Pinpoint the cell where the given text exists, returning its (x, y) midpoint coordinate. 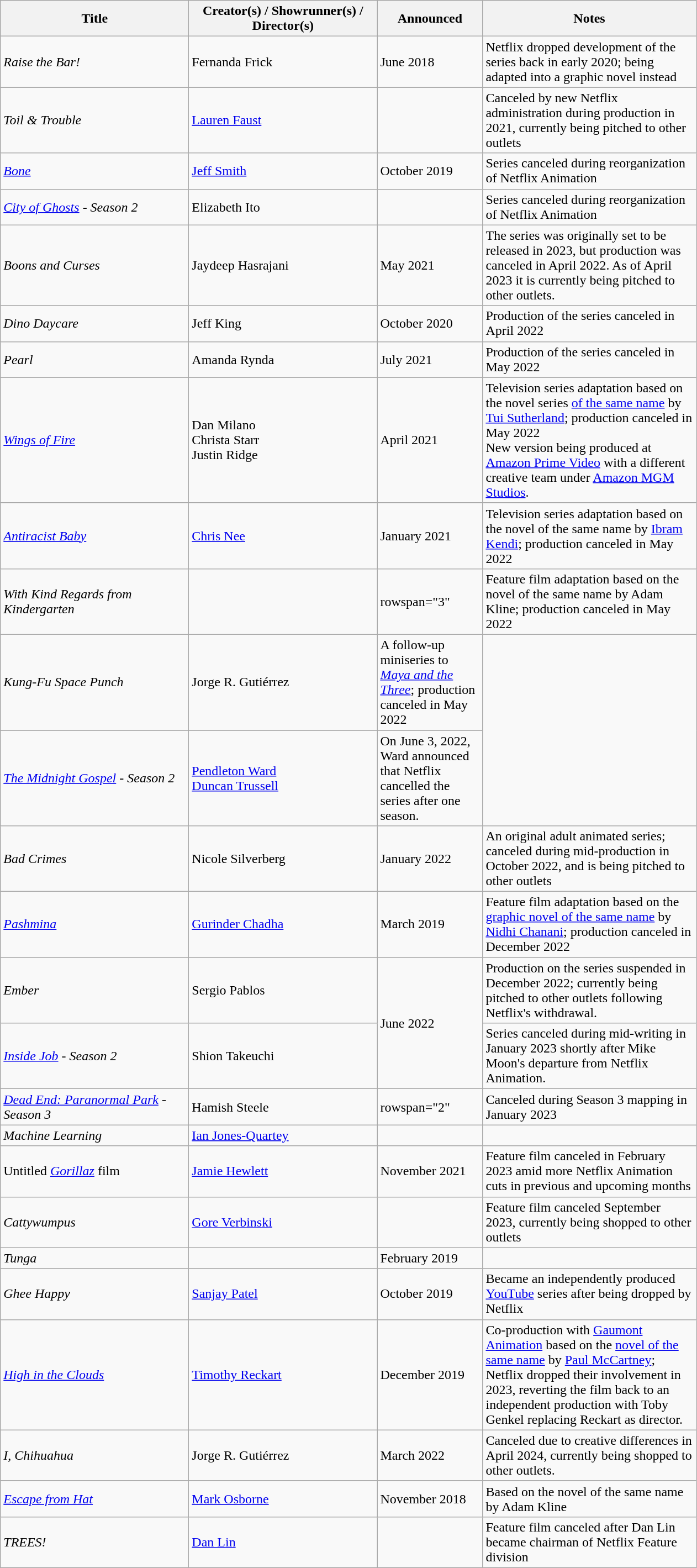
Untitled Gorillaz film (95, 1171)
Pashmina (95, 925)
Raise the Bar! (95, 62)
City of Ghosts - Season 2 (95, 207)
Gurinder Chadha (283, 925)
July 2021 (430, 359)
Jeff Smith (283, 171)
January 2021 (430, 536)
Antiracist Baby (95, 536)
Tunga (95, 1258)
Mark Osborne (283, 1498)
Bad Crimes (95, 859)
Fernanda Frick (283, 62)
Canceled during Season 3 mapping in January 2023 (589, 1107)
Based on the novel of the same name by Adam Kline (589, 1498)
March 2022 (430, 1455)
Jamie Hewlett (283, 1171)
Dino Daycare (95, 324)
Canceled by new Netflix administration during production in 2021, currently being pitched to other outlets (589, 120)
Announced (430, 19)
Gore Verbinski (283, 1222)
Chris Nee (283, 536)
Ember (95, 990)
Feature film adaptation based on the novel of the same name by Adam Kline; production canceled in May 2022 (589, 601)
Wings of Fire (95, 440)
Jaydeep Hasrajani (283, 265)
High in the Clouds (95, 1375)
rowspan="3" (430, 601)
Dead End: Paranormal Park - Season 3 (95, 1107)
With Kind Regards from Kindergarten (95, 601)
Feature film canceled after Dan Lin became chairman of Netflix Feature division (589, 1542)
Pendleton WardDuncan Trussell (283, 778)
Bone (95, 171)
May 2021 (430, 265)
Machine Learning (95, 1135)
Production of the series canceled in May 2022 (589, 359)
Ghee Happy (95, 1294)
Television series adaptation based on the novel of the same name by Ibram Kendi; production canceled in May 2022 (589, 536)
Netflix dropped development of the series back in early 2020; being adapted into a graphic novel instead (589, 62)
Feature film adaptation based on the graphic novel of the same name by Nidhi Chanani; production canceled in December 2022 (589, 925)
Kung-Fu Space Punch (95, 682)
rowspan="2" (430, 1107)
October 2020 (430, 324)
November 2018 (430, 1498)
TREES! (95, 1542)
Series canceled during mid-writing in January 2023 shortly after Mike Moon's departure from Netflix Animation. (589, 1056)
January 2022 (430, 859)
A follow-up miniseries to Maya and the Three; production canceled in May 2022 (430, 682)
Amanda Rynda (283, 359)
Production of the series canceled in April 2022 (589, 324)
March 2019 (430, 925)
Escape from Hat (95, 1498)
November 2021 (430, 1171)
Toil & Trouble (95, 120)
Canceled due to creative differences in April 2024, currently being shopped to other outlets. (589, 1455)
Timothy Reckart (283, 1375)
Became an independently produced YouTube series after being dropped by Netflix (589, 1294)
Feature film canceled in February 2023 amid more Netflix Animation cuts in previous and upcoming months (589, 1171)
April 2021 (430, 440)
Feature film canceled September 2023, currently being shopped to other outlets (589, 1222)
Lauren Faust (283, 120)
December 2019 (430, 1375)
Production on the series suspended in December 2022; currently being pitched to other outlets following Netflix's withdrawal. (589, 990)
Title (95, 19)
Boons and Curses (95, 265)
Shion Takeuchi (283, 1056)
Dan MilanoChrista StarrJustin Ridge (283, 440)
Cattywumpus (95, 1222)
Notes (589, 19)
Hamish Steele (283, 1107)
June 2018 (430, 62)
On June 3, 2022, Ward announced that Netflix cancelled the series after one season. (430, 778)
Inside Job - Season 2 (95, 1056)
Elizabeth Ito (283, 207)
Pearl (95, 359)
June 2022 (430, 1023)
Creator(s) / Showrunner(s) / Director(s) (283, 19)
I, Chihuahua (95, 1455)
Nicole Silverberg (283, 859)
Ian Jones-Quartey (283, 1135)
The Midnight Gospel - Season 2 (95, 778)
Sergio Pablos (283, 990)
February 2019 (430, 1258)
Dan Lin (283, 1542)
Jeff King (283, 324)
Sanjay Patel (283, 1294)
An original adult animated series; canceled during mid-production in October 2022, and is being pitched to other outlets (589, 859)
